Provide the [x, y] coordinate of the cell's center where the given text is located.  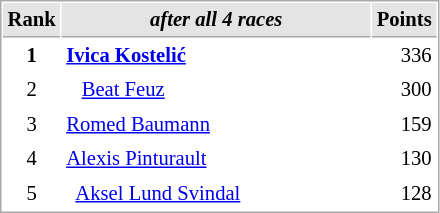
2 [32, 90]
Romed Baumann [216, 124]
128 [404, 194]
Ivica Kostelić [216, 56]
5 [32, 194]
Alexis Pinturault [216, 158]
130 [404, 158]
Rank [32, 20]
300 [404, 90]
after all 4 races [216, 20]
4 [32, 158]
Points [404, 20]
159 [404, 124]
336 [404, 56]
Aksel Lund Svindal [216, 194]
1 [32, 56]
Beat Feuz [216, 90]
3 [32, 124]
